Return [X, Y] of the center of cell containing provided text 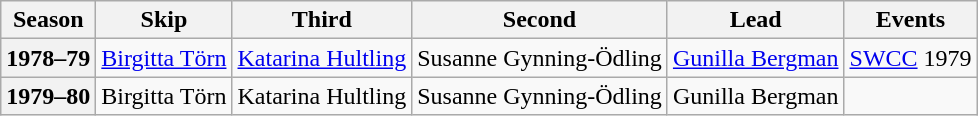
Skip [164, 20]
Events [910, 20]
Second [540, 20]
1979–80 [48, 96]
Lead [756, 20]
SWCC 1979 [910, 58]
Third [322, 20]
Season [48, 20]
1978–79 [48, 58]
